From the cell containing the given text, extract its center point as (X, Y) coordinate. 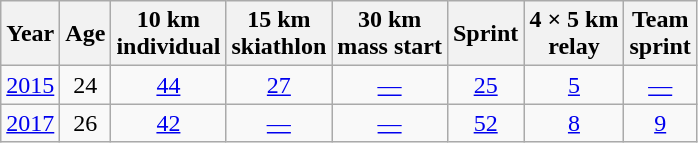
Year (30, 34)
42 (168, 123)
24 (86, 85)
9 (660, 123)
2015 (30, 85)
5 (574, 85)
15 kmskiathlon (279, 34)
25 (485, 85)
4 × 5 kmrelay (574, 34)
30 kmmass start (390, 34)
2017 (30, 123)
Age (86, 34)
Sprint (485, 34)
52 (485, 123)
26 (86, 123)
8 (574, 123)
Teamsprint (660, 34)
10 kmindividual (168, 34)
44 (168, 85)
27 (279, 85)
